Locate the cell with the specified text and output its (x, y) center coordinate. 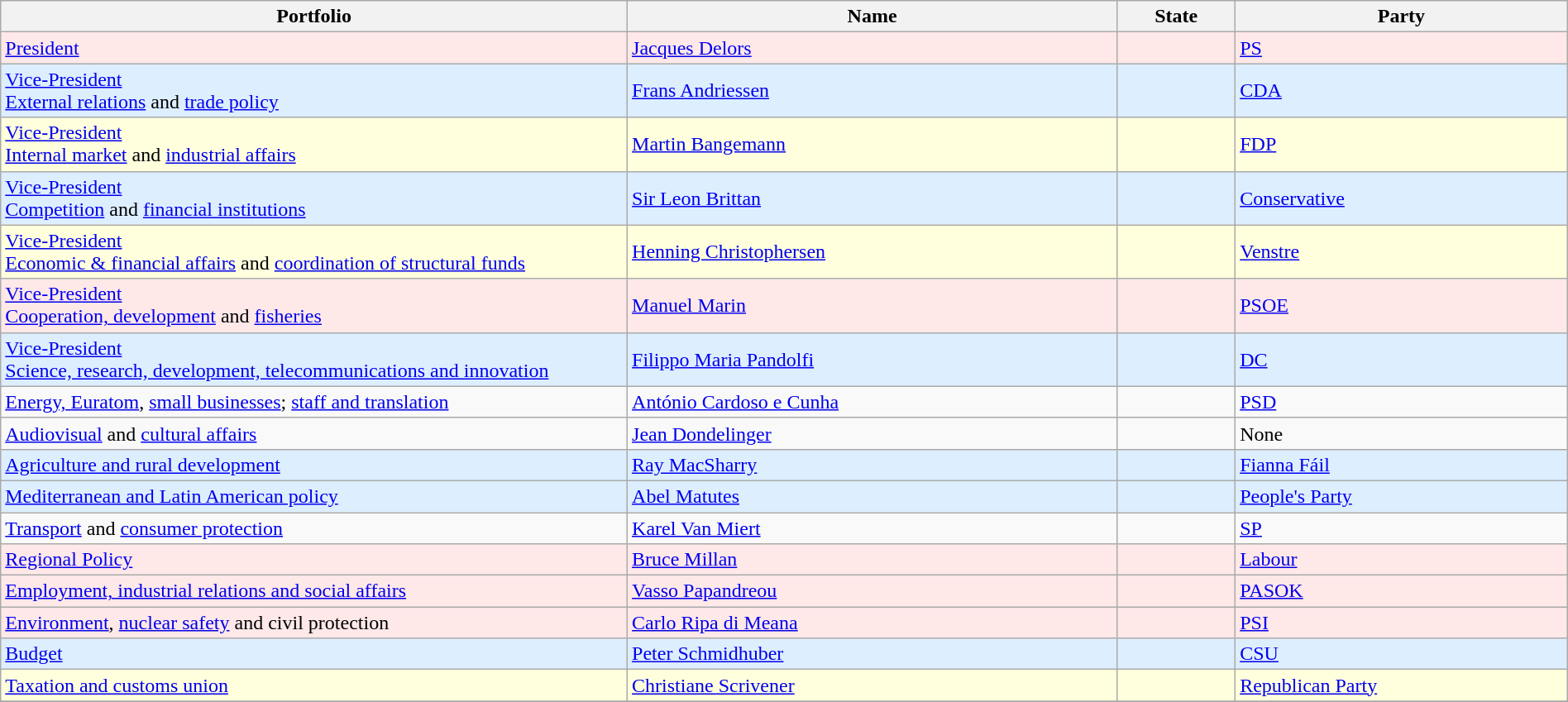
PS (1402, 48)
Transport and consumer protection (314, 528)
Vice-PresidentExternal relations and trade policy (314, 91)
Republican Party (1402, 685)
SP (1402, 528)
Vice-PresidentEconomic & financial affairs and coordination of structural funds (314, 251)
Martin Bangemann (872, 144)
Fianna Fáil (1402, 465)
Sir Leon Brittan (872, 198)
PSD (1402, 402)
Vasso Papandreou (872, 591)
PSOE (1402, 306)
PASOK (1402, 591)
Portfolio (314, 17)
Conservative (1402, 198)
Party (1402, 17)
Bruce Millan (872, 560)
Mediterranean and Latin American policy (314, 496)
Carlo Ripa di Meana (872, 623)
Abel Matutes (872, 496)
Taxation and customs union (314, 685)
Employment, industrial relations and social affairs (314, 591)
Budget (314, 654)
Agriculture and rural development (314, 465)
State (1176, 17)
Energy, Euratom, small businesses; staff and translation (314, 402)
Venstre (1402, 251)
Peter Schmidhuber (872, 654)
Name (872, 17)
Manuel Marin (872, 306)
CSU (1402, 654)
Labour (1402, 560)
PSI (1402, 623)
Audiovisual and cultural affairs (314, 433)
Regional Policy (314, 560)
FDP (1402, 144)
Ray MacSharry (872, 465)
Filippo Maria Pandolfi (872, 359)
Vice-PresidentCooperation, development and fisheries (314, 306)
Jean Dondelinger (872, 433)
Frans Andriessen (872, 91)
Jacques Delors (872, 48)
CDA (1402, 91)
Vice-PresidentCompetition and financial institutions (314, 198)
António Cardoso e Cunha (872, 402)
DC (1402, 359)
Environment, nuclear safety and civil protection (314, 623)
Vice-PresidentInternal market and industrial affairs (314, 144)
None (1402, 433)
Karel Van Miert (872, 528)
Christiane Scrivener (872, 685)
Vice-PresidentScience, research, development, telecommunications and innovation (314, 359)
People's Party (1402, 496)
Henning Christophersen (872, 251)
President (314, 48)
